Search for the cell housing the specified text and yield its (X, Y) center coordinate. 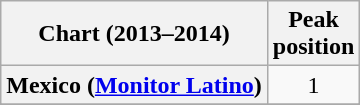
Peakposition (313, 34)
Chart (2013–2014) (134, 34)
1 (313, 85)
Mexico (Monitor Latino) (134, 85)
